For the text-containing cell, return its midpoint in [x, y] coordinate format. 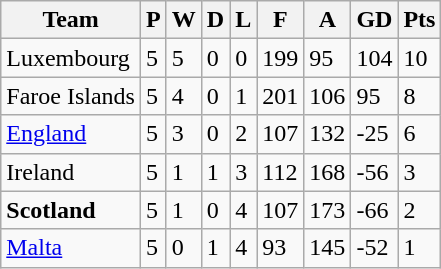
P [153, 20]
145 [328, 248]
168 [328, 172]
-56 [374, 172]
Malta [71, 248]
199 [280, 58]
-66 [374, 210]
W [184, 20]
England [71, 134]
-25 [374, 134]
8 [420, 96]
112 [280, 172]
L [244, 20]
Luxembourg [71, 58]
Faroe Islands [71, 96]
93 [280, 248]
Ireland [71, 172]
Scotland [71, 210]
F [280, 20]
Team [71, 20]
173 [328, 210]
A [328, 20]
106 [328, 96]
132 [328, 134]
6 [420, 134]
10 [420, 58]
-52 [374, 248]
Pts [420, 20]
104 [374, 58]
D [215, 20]
GD [374, 20]
201 [280, 96]
